Extract the [X, Y] coordinate from the center of the cell holding the provided text.  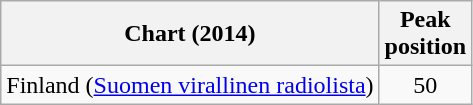
50 [425, 85]
Finland (Suomen virallinen radiolista) [190, 85]
Chart (2014) [190, 34]
Peakposition [425, 34]
